Capture the cell that displays the provided text and extract its [X, Y] central coordinate. 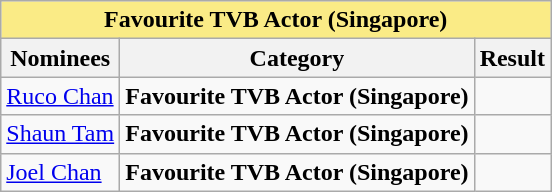
Shaun Tam [60, 134]
Ruco Chan [60, 96]
Category [297, 58]
Nominees [60, 58]
Joel Chan [60, 172]
Result [512, 58]
